From the cell containing the given text, extract its center point as [x, y] coordinate. 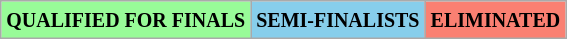
QUALIFIED FOR FINALS [126, 20]
SEMI-FINALISTS [338, 20]
ELIMINATED [496, 20]
